Capture the cell that displays the provided text and extract its [x, y] central coordinate. 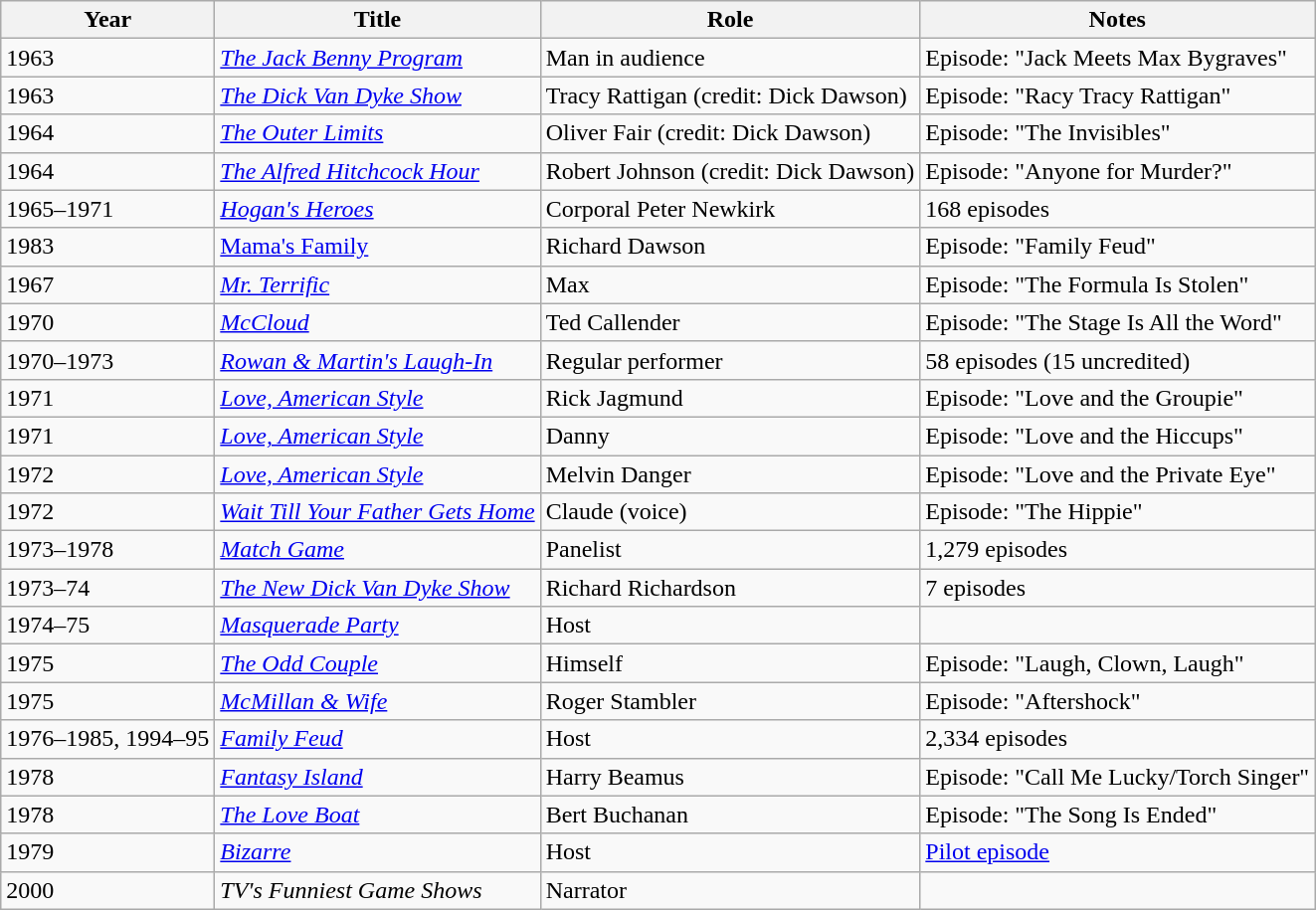
Episode: "The Hippie" [1118, 512]
Role [730, 20]
Episode: "Aftershock" [1118, 701]
2000 [107, 890]
1973–74 [107, 588]
1979 [107, 852]
Man in audience [730, 58]
1970 [107, 322]
Fantasy Island [378, 777]
7 episodes [1118, 588]
1967 [107, 284]
Himself [730, 663]
Rick Jagmund [730, 398]
1965–1971 [107, 209]
Bert Buchanan [730, 815]
Episode: "Jack Meets Max Bygraves" [1118, 58]
Year [107, 20]
Bizarre [378, 852]
Hogan's Heroes [378, 209]
Pilot episode [1118, 852]
Masquerade Party [378, 626]
Episode: "Call Me Lucky/Torch Singer" [1118, 777]
Episode: "Laugh, Clown, Laugh" [1118, 663]
The New Dick Van Dyke Show [378, 588]
Regular performer [730, 360]
Oliver Fair (credit: Dick Dawson) [730, 133]
Mama's Family [378, 247]
168 episodes [1118, 209]
The Love Boat [378, 815]
Episode: "The Formula Is Stolen" [1118, 284]
McCloud [378, 322]
Narrator [730, 890]
Tracy Rattigan (credit: Dick Dawson) [730, 95]
1970–1973 [107, 360]
Harry Beamus [730, 777]
Title [378, 20]
Max [730, 284]
The Odd Couple [378, 663]
Episode: "The Invisibles" [1118, 133]
Rowan & Martin's Laugh-In [378, 360]
The Outer Limits [378, 133]
Episode: "Anyone for Murder?" [1118, 171]
Claude (voice) [730, 512]
Richard Richardson [730, 588]
1976–1985, 1994–95 [107, 739]
Episode: "Love and the Private Eye" [1118, 474]
Corporal Peter Newkirk [730, 209]
Episode: "Racy Tracy Rattigan" [1118, 95]
Danny [730, 436]
Mr. Terrific [378, 284]
Episode: "Family Feud" [1118, 247]
Match Game [378, 550]
Family Feud [378, 739]
Panelist [730, 550]
Episode: "The Song Is Ended" [1118, 815]
The Jack Benny Program [378, 58]
58 episodes (15 uncredited) [1118, 360]
The Alfred Hitchcock Hour [378, 171]
Richard Dawson [730, 247]
Episode: "The Stage Is All the Word" [1118, 322]
TV's Funniest Game Shows [378, 890]
Notes [1118, 20]
Wait Till Your Father Gets Home [378, 512]
Episode: "Love and the Hiccups" [1118, 436]
Melvin Danger [730, 474]
2,334 episodes [1118, 739]
Roger Stambler [730, 701]
1974–75 [107, 626]
1983 [107, 247]
1973–1978 [107, 550]
Robert Johnson (credit: Dick Dawson) [730, 171]
Ted Callender [730, 322]
The Dick Van Dyke Show [378, 95]
1,279 episodes [1118, 550]
Episode: "Love and the Groupie" [1118, 398]
McMillan & Wife [378, 701]
